Determine the (x, y) coordinate at the center of the cell enclosing the given text.  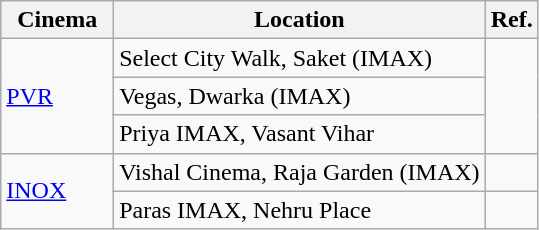
Priya IMAX, Vasant Vihar (300, 134)
Select City Walk, Saket (IMAX) (300, 58)
Cinema (58, 20)
Location (300, 20)
Ref. (512, 20)
INOX (58, 191)
Vegas, Dwarka (IMAX) (300, 96)
Paras IMAX, Nehru Place (300, 210)
PVR (58, 96)
Vishal Cinema, Raja Garden (IMAX) (300, 172)
